From the cell containing the given text, extract its center point as (X, Y) coordinate. 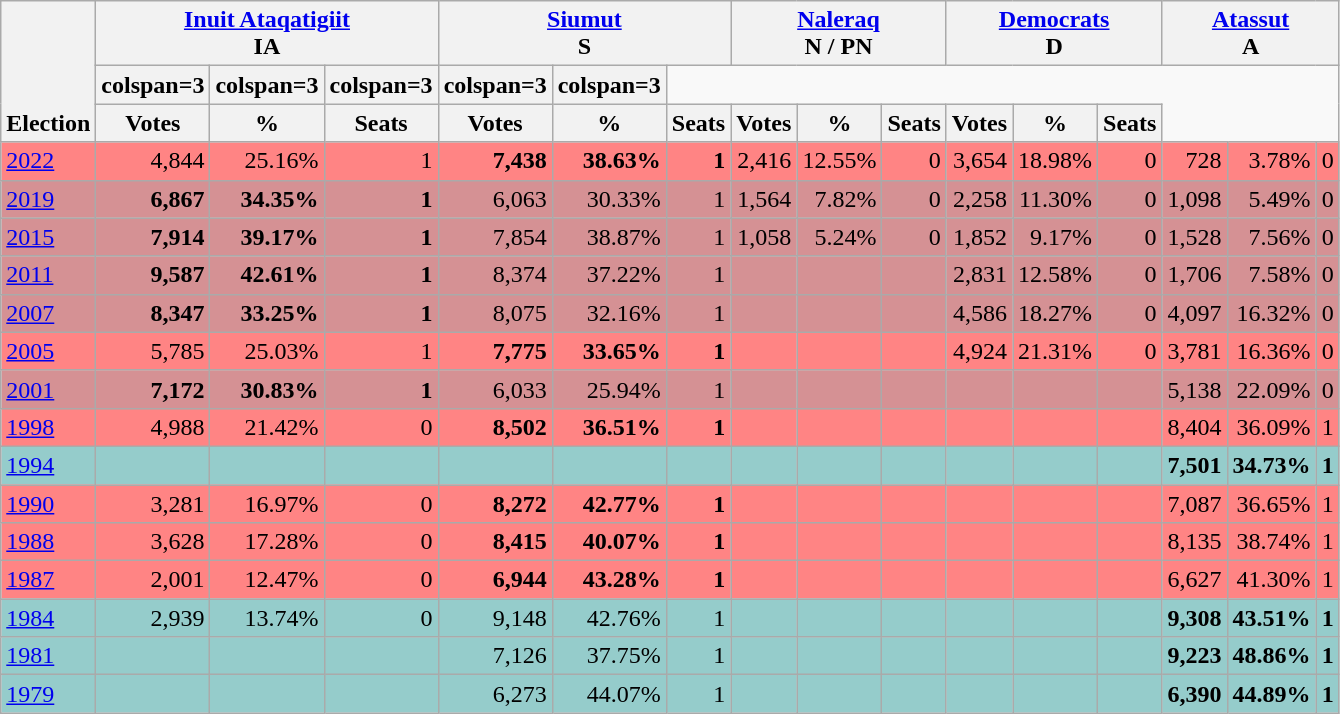
48.86% (1272, 656)
30.83% (267, 389)
8,404 (1194, 427)
30.33% (609, 199)
9,223 (1194, 656)
16.36% (1272, 351)
2022 (48, 161)
21.31% (1056, 351)
37.22% (609, 275)
6,063 (495, 199)
6,033 (495, 389)
3,628 (153, 542)
5.49% (1272, 199)
36.51% (609, 427)
13.74% (267, 618)
25.03% (267, 351)
44.89% (1272, 694)
4,844 (153, 161)
8,502 (495, 427)
6,944 (495, 580)
1984 (48, 618)
3.78% (1272, 161)
7,914 (153, 237)
2011 (48, 275)
DemocratsD (1054, 34)
6,627 (1194, 580)
43.28% (609, 580)
1998 (48, 427)
16.97% (267, 503)
36.65% (1272, 503)
33.65% (609, 351)
25.94% (609, 389)
41.30% (1272, 580)
1988 (48, 542)
1,058 (764, 237)
3,281 (153, 503)
AtassutA (1250, 34)
12.55% (840, 161)
22.09% (1272, 389)
4,924 (979, 351)
3,654 (979, 161)
5.24% (840, 237)
NaleraqN / PN (839, 34)
18.98% (1056, 161)
1,564 (764, 199)
2,258 (979, 199)
11.30% (1056, 199)
1,098 (1194, 199)
6,867 (153, 199)
7,501 (1194, 465)
44.07% (609, 694)
39.17% (267, 237)
37.75% (609, 656)
8,374 (495, 275)
1,852 (979, 237)
42.76% (609, 618)
1,528 (1194, 237)
7,775 (495, 351)
1,706 (1194, 275)
7,854 (495, 237)
16.32% (1272, 313)
9,148 (495, 618)
8,135 (1194, 542)
8,075 (495, 313)
7,087 (1194, 503)
43.51% (1272, 618)
7.56% (1272, 237)
2019 (48, 199)
6,273 (495, 694)
2015 (48, 237)
2,939 (153, 618)
7,172 (153, 389)
7,438 (495, 161)
5,785 (153, 351)
9,308 (1194, 618)
1990 (48, 503)
6,390 (1194, 694)
25.16% (267, 161)
1979 (48, 694)
2001 (48, 389)
33.25% (267, 313)
8,272 (495, 503)
7,126 (495, 656)
2,001 (153, 580)
9,587 (153, 275)
1981 (48, 656)
34.73% (1272, 465)
36.09% (1272, 427)
12.47% (267, 580)
38.63% (609, 161)
2,416 (764, 161)
38.87% (609, 237)
21.42% (267, 427)
12.58% (1056, 275)
728 (1194, 161)
4,586 (979, 313)
2,831 (979, 275)
7.58% (1272, 275)
7.82% (840, 199)
Inuit AtaqatigiitIA (267, 34)
SiumutS (584, 34)
32.16% (609, 313)
1994 (48, 465)
17.28% (267, 542)
42.61% (267, 275)
34.35% (267, 199)
4,097 (1194, 313)
1987 (48, 580)
9.17% (1056, 237)
42.77% (609, 503)
38.74% (1272, 542)
4,988 (153, 427)
18.27% (1056, 313)
2005 (48, 351)
5,138 (1194, 389)
8,415 (495, 542)
3,781 (1194, 351)
40.07% (609, 542)
Election (48, 72)
2007 (48, 313)
8,347 (153, 313)
